Return [X, Y] of the center of cell containing provided text 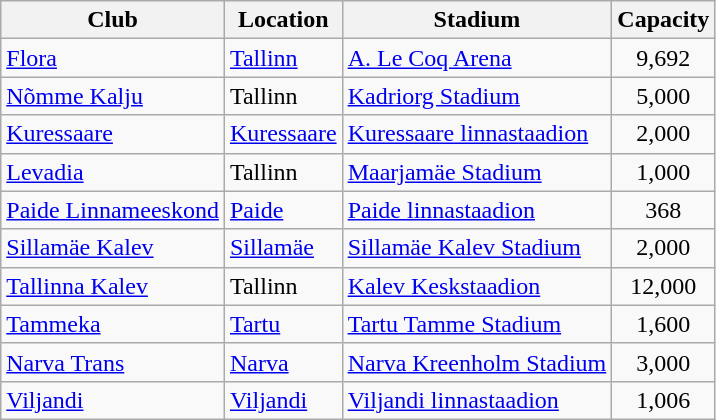
A. Le Coq Arena [477, 58]
Nõmme Kalju [113, 96]
5,000 [664, 96]
Kadriorg Stadium [477, 96]
Narva Trans [113, 362]
Tartu Tamme Stadium [477, 324]
Kalev Keskstaadion [477, 286]
Tartu [283, 324]
Maarjamäe Stadium [477, 172]
Tallinna Kalev [113, 286]
Club [113, 20]
Sillamäe Kalev [113, 248]
368 [664, 210]
Tammeka [113, 324]
Stadium [477, 20]
Capacity [664, 20]
Viljandi linnastaadion [477, 400]
Paide linnastaadion [477, 210]
3,000 [664, 362]
1,006 [664, 400]
Sillamäe [283, 248]
Paide [283, 210]
1,600 [664, 324]
Flora [113, 58]
1,000 [664, 172]
Narva [283, 362]
Narva Kreenholm Stadium [477, 362]
Location [283, 20]
Kuressaare linnastaadion [477, 134]
Paide Linnameeskond [113, 210]
9,692 [664, 58]
Levadia [113, 172]
12,000 [664, 286]
Sillamäe Kalev Stadium [477, 248]
